Determine the (X, Y) coordinate at the center of the cell enclosing the given text.  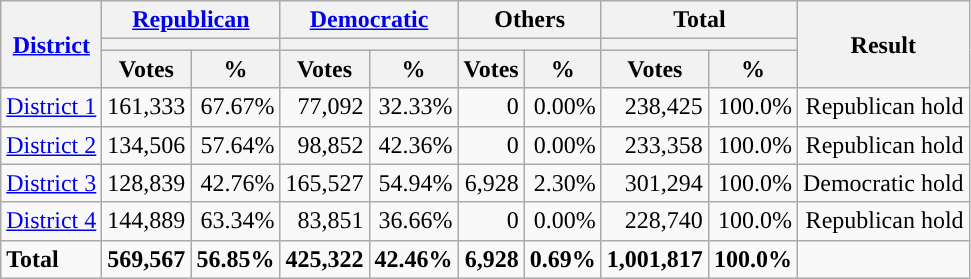
42.76% (236, 183)
228,740 (654, 221)
1,001,817 (654, 259)
Democratic (369, 20)
98,852 (324, 145)
42.46% (414, 259)
District 1 (52, 107)
District 2 (52, 145)
161,333 (146, 107)
134,506 (146, 145)
128,839 (146, 183)
301,294 (654, 183)
36.66% (414, 221)
425,322 (324, 259)
2.30% (562, 183)
57.64% (236, 145)
569,567 (146, 259)
83,851 (324, 221)
238,425 (654, 107)
77,092 (324, 107)
District (52, 44)
Democratic hold (883, 183)
144,889 (146, 221)
0.69% (562, 259)
63.34% (236, 221)
Others (530, 20)
54.94% (414, 183)
32.33% (414, 107)
233,358 (654, 145)
67.67% (236, 107)
District 4 (52, 221)
56.85% (236, 259)
165,527 (324, 183)
Republican (191, 20)
Result (883, 44)
42.36% (414, 145)
District 3 (52, 183)
